Search for the cell housing the specified text and yield its [x, y] center coordinate. 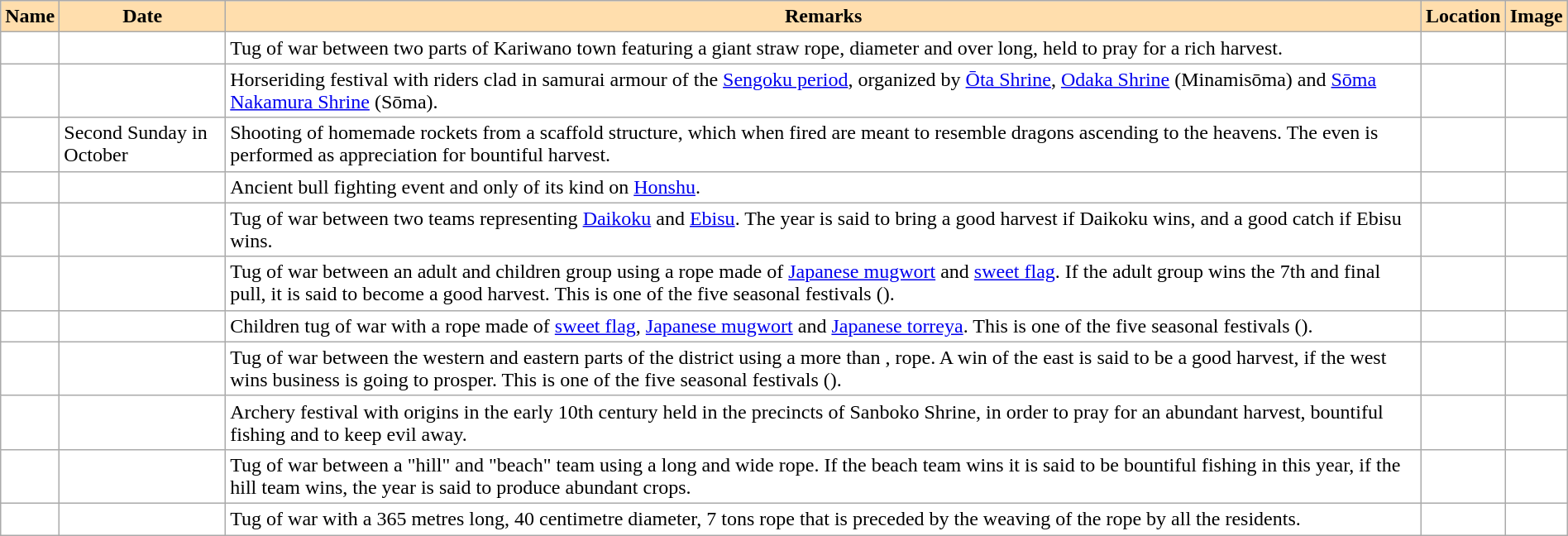
Ancient bull fighting event and only of its kind on Honshu. [824, 187]
Tug of war between two parts of Kariwano town featuring a giant straw rope, diameter and over long, held to pray for a rich harvest. [824, 48]
Children tug of war with a rope made of sweet flag, Japanese mugwort and Japanese torreya. This is one of the five seasonal festivals (). [824, 326]
Second Sunday in October [142, 144]
Remarks [824, 17]
Location [1463, 17]
Tug of war with a 365 metres long, 40 centimetre diameter, 7 tons rope that is preceded by the weaving of the rope by all the residents. [824, 519]
Name [30, 17]
Image [1537, 17]
Date [142, 17]
